Search for the cell housing the specified text and yield its (X, Y) center coordinate. 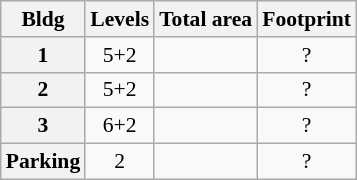
3 (43, 126)
Parking (43, 162)
Levels (120, 19)
Total area (206, 19)
Footprint (306, 19)
1 (43, 55)
6+2 (120, 126)
Bldg (43, 19)
